Detect which cell encompasses the target text, then output its [x, y] center coordinate. 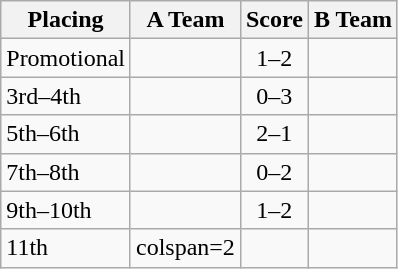
11th [66, 248]
Promotional [66, 58]
colspan=2 [185, 248]
Score [274, 20]
A Team [185, 20]
Placing [66, 20]
2–1 [274, 134]
9th–10th [66, 210]
B Team [352, 20]
0–3 [274, 96]
3rd–4th [66, 96]
0–2 [274, 172]
7th–8th [66, 172]
5th–6th [66, 134]
